Pinpoint the cell where the given text exists, returning its [X, Y] midpoint coordinate. 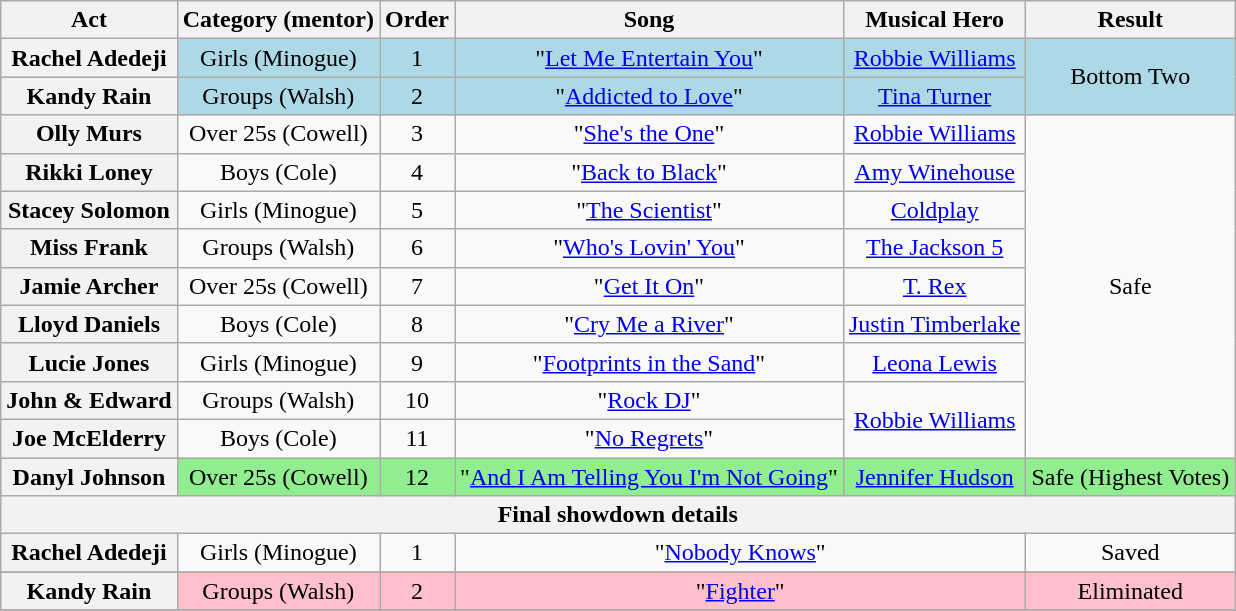
Saved [1130, 553]
The Jackson 5 [934, 248]
Bottom Two [1130, 77]
Tina Turner [934, 96]
"Footprints in the Sand" [650, 362]
"Fighter" [740, 591]
11 [418, 438]
John & Edward [89, 400]
Safe (Highest Votes) [1130, 477]
Jennifer Hudson [934, 477]
8 [418, 324]
12 [418, 477]
Coldplay [934, 210]
"Who's Lovin' You" [650, 248]
Song [650, 20]
Amy Winehouse [934, 172]
T. Rex [934, 286]
Leona Lewis [934, 362]
"The Scientist" [650, 210]
7 [418, 286]
Joe McElderry [89, 438]
3 [418, 134]
Rikki Loney [89, 172]
"Cry Me a River" [650, 324]
Category (mentor) [278, 20]
"No Regrets" [650, 438]
"Nobody Knows" [740, 553]
10 [418, 400]
Jamie Archer [89, 286]
Justin Timberlake [934, 324]
9 [418, 362]
"She's the One" [650, 134]
Olly Murs [89, 134]
Musical Hero [934, 20]
"Get It On" [650, 286]
Act [89, 20]
"Rock DJ" [650, 400]
Danyl Johnson [89, 477]
Safe [1130, 286]
4 [418, 172]
Lloyd Daniels [89, 324]
5 [418, 210]
Order [418, 20]
"Let Me Entertain You" [650, 58]
6 [418, 248]
"Back to Black" [650, 172]
Stacey Solomon [89, 210]
Final showdown details [618, 515]
Miss Frank [89, 248]
Lucie Jones [89, 362]
"Addicted to Love" [650, 96]
Eliminated [1130, 591]
"And I Am Telling You I'm Not Going" [650, 477]
Result [1130, 20]
